Extract the [X, Y] coordinate from the center of the cell holding the provided text.  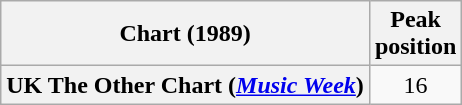
16 [415, 85]
Peakposition [415, 34]
Chart (1989) [186, 34]
UK The Other Chart (Music Week) [186, 85]
